For the text-containing cell, return its midpoint in (x, y) coordinate format. 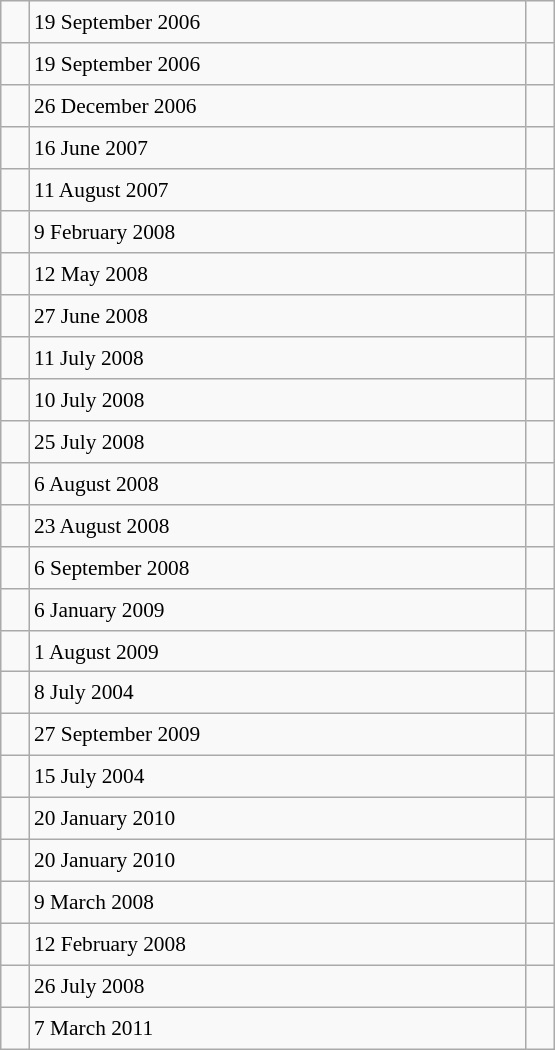
27 September 2009 (278, 735)
6 January 2009 (278, 609)
26 July 2008 (278, 986)
9 February 2008 (278, 232)
15 July 2004 (278, 777)
12 May 2008 (278, 274)
8 July 2004 (278, 693)
10 July 2008 (278, 399)
11 July 2008 (278, 358)
27 June 2008 (278, 316)
6 August 2008 (278, 483)
12 February 2008 (278, 945)
11 August 2007 (278, 190)
7 March 2011 (278, 1028)
23 August 2008 (278, 525)
16 June 2007 (278, 148)
1 August 2009 (278, 651)
25 July 2008 (278, 441)
26 December 2006 (278, 106)
9 March 2008 (278, 903)
6 September 2008 (278, 567)
